Pinpoint the cell where the given text exists, returning its (X, Y) midpoint coordinate. 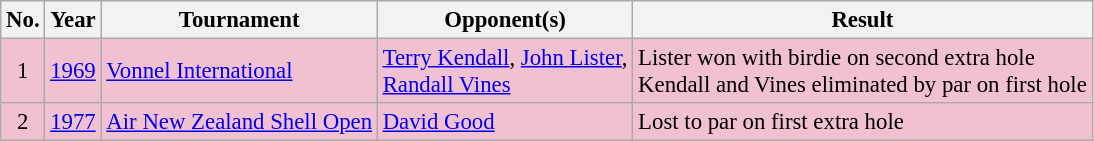
Tournament (239, 20)
2 (23, 122)
Air New Zealand Shell Open (239, 122)
David Good (504, 122)
Terry Kendall, John Lister, Randall Vines (504, 72)
Lister won with birdie on second extra holeKendall and Vines eliminated by par on first hole (862, 72)
No. (23, 20)
Year (73, 20)
1977 (73, 122)
Result (862, 20)
Vonnel International (239, 72)
Opponent(s) (504, 20)
Lost to par on first extra hole (862, 122)
1969 (73, 72)
1 (23, 72)
